Locate the cell with the specified text and output its [x, y] center coordinate. 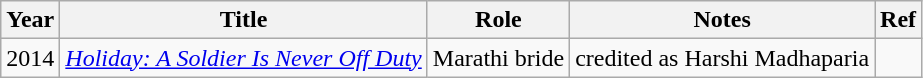
Notes [722, 20]
credited as Harshi Madhaparia [722, 58]
2014 [30, 58]
Title [244, 20]
Year [30, 20]
Role [498, 20]
Ref [898, 20]
Marathi bride [498, 58]
Holiday: A Soldier Is Never Off Duty [244, 58]
